From the cell containing the given text, extract its center point as (X, Y) coordinate. 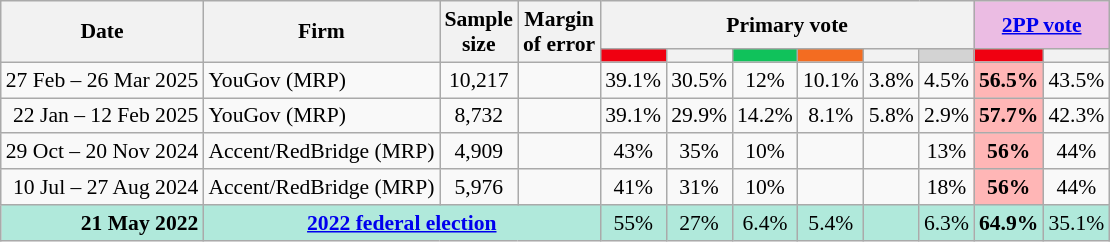
10,217 (479, 80)
5.8% (892, 116)
10 Jul – 27 Aug 2024 (102, 187)
2PP vote (1042, 25)
2022 federal election (402, 223)
42.3% (1076, 116)
56.5% (1008, 80)
12% (765, 80)
55% (633, 223)
5.4% (831, 223)
Marginof error (559, 32)
3.8% (892, 80)
57.7% (1008, 116)
10.1% (831, 80)
2.9% (946, 116)
4.5% (946, 80)
29.9% (699, 116)
35.1% (1076, 223)
Firm (321, 32)
Date (102, 32)
6.4% (765, 223)
30.5% (699, 80)
6.3% (946, 223)
29 Oct – 20 Nov 2024 (102, 152)
8,732 (479, 116)
8.1% (831, 116)
41% (633, 187)
31% (699, 187)
43% (633, 152)
22 Jan – 12 Feb 2025 (102, 116)
21 May 2022 (102, 223)
27% (699, 223)
Samplesize (479, 32)
Primary vote (787, 25)
43.5% (1076, 80)
4,909 (479, 152)
14.2% (765, 116)
5,976 (479, 187)
35% (699, 152)
13% (946, 152)
64.9% (1008, 223)
18% (946, 187)
27 Feb – 26 Mar 2025 (102, 80)
